Search for the cell housing the specified text and yield its [X, Y] center coordinate. 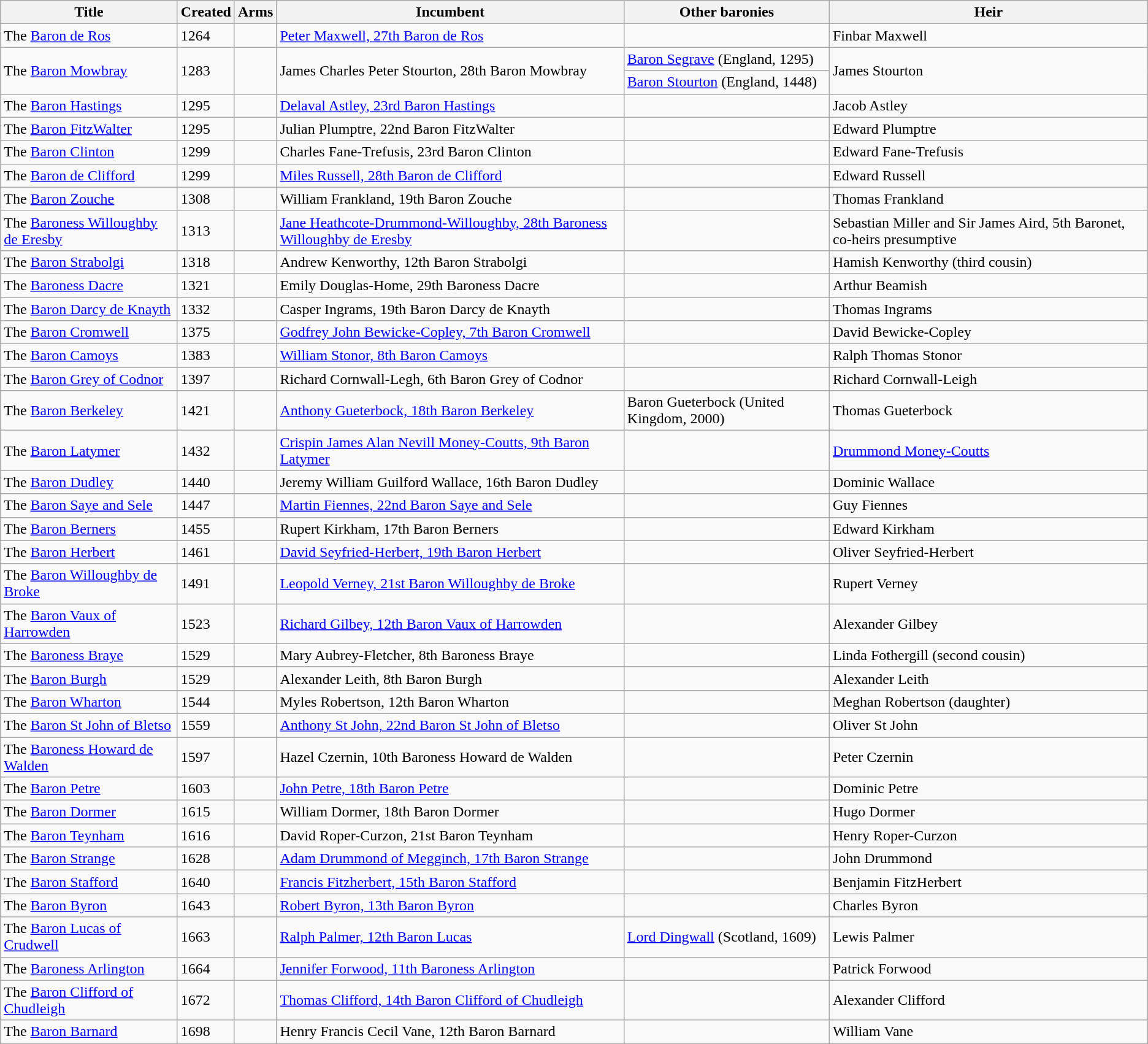
Andrew Kenworthy, 12th Baron Strabolgi [450, 262]
Mary Aubrey-Fletcher, 8th Baroness Braye [450, 655]
1440 [206, 482]
Arms [255, 12]
1544 [206, 702]
1663 [206, 937]
Baron Segrave (England, 1295) [726, 59]
Edward Russell [989, 175]
Hamish Kenworthy (third cousin) [989, 262]
Incumbent [450, 12]
The Baron de Ros [89, 36]
John Drummond [989, 859]
Jane Heathcote-Drummond-Willoughby, 28th Baroness Willoughby de Eresby [450, 231]
1455 [206, 529]
The Baron Strabolgi [89, 262]
1603 [206, 789]
1318 [206, 262]
The Baron Zouche [89, 199]
Henry Francis Cecil Vane, 12th Baron Barnard [450, 1032]
The Baron Teynham [89, 835]
The Baroness Arlington [89, 969]
1397 [206, 379]
Richard Cornwall-Legh, 6th Baron Grey of Codnor [450, 379]
1375 [206, 332]
Ralph Palmer, 12th Baron Lucas [450, 937]
James Stourton [989, 71]
Baron Stourton (England, 1448) [726, 82]
Edward Plumptre [989, 129]
William Stonor, 8th Baron Camoys [450, 356]
Thomas Gueterbock [989, 411]
The Baron Latymer [89, 450]
Myles Robertson, 12th Baron Wharton [450, 702]
The Baron St John of Bletso [89, 725]
The Baroness Howard de Walden [89, 757]
The Baron Byron [89, 905]
Francis Fitzherbert, 15th Baron Stafford [450, 882]
James Charles Peter Stourton, 28th Baron Mowbray [450, 71]
Miles Russell, 28th Baron de Clifford [450, 175]
David Bewicke-Copley [989, 332]
William Vane [989, 1032]
The Baron Hastings [89, 106]
The Baron Lucas of Crudwell [89, 937]
Rupert Verney [989, 584]
Crispin James Alan Nevill Money-Coutts, 9th Baron Latymer [450, 450]
1491 [206, 584]
The Baron Darcy de Knayth [89, 309]
The Baron Dormer [89, 812]
Peter Maxwell, 27th Baron de Ros [450, 36]
The Baron Clifford of Chudleigh [89, 1000]
The Baron Strange [89, 859]
1664 [206, 969]
Lewis Palmer [989, 937]
Martin Fiennes, 22nd Baron Saye and Sele [450, 505]
Edward Kirkham [989, 529]
Title [89, 12]
1672 [206, 1000]
The Baron Burgh [89, 678]
1308 [206, 199]
Alexander Clifford [989, 1000]
Richard Cornwall-Leigh [989, 379]
1264 [206, 36]
Henry Roper-Curzon [989, 835]
Delaval Astley, 23rd Baron Hastings [450, 106]
Drummond Money-Coutts [989, 450]
The Baron Herbert [89, 552]
Meghan Robertson (daughter) [989, 702]
The Baron Berners [89, 529]
Ralph Thomas Stonor [989, 356]
1332 [206, 309]
1559 [206, 725]
The Baron Barnard [89, 1032]
Benjamin FitzHerbert [989, 882]
Leopold Verney, 21st Baron Willoughby de Broke [450, 584]
1643 [206, 905]
The Baron Wharton [89, 702]
1321 [206, 285]
1383 [206, 356]
Rupert Kirkham, 17th Baron Berners [450, 529]
Godfrey John Bewicke-Copley, 7th Baron Cromwell [450, 332]
The Baron Camoys [89, 356]
Heir [989, 12]
The Baron Saye and Sele [89, 505]
The Baron Berkeley [89, 411]
The Baron Clinton [89, 152]
The Baroness Braye [89, 655]
Anthony Gueterbock, 18th Baron Berkeley [450, 411]
The Baron Cromwell [89, 332]
1283 [206, 71]
1432 [206, 450]
Finbar Maxwell [989, 36]
The Baron Dudley [89, 482]
Arthur Beamish [989, 285]
1698 [206, 1032]
Casper Ingrams, 19th Baron Darcy de Knayth [450, 309]
William Dormer, 18th Baron Dormer [450, 812]
Adam Drummond of Megginch, 17th Baron Strange [450, 859]
Dominic Petre [989, 789]
1628 [206, 859]
Charles Byron [989, 905]
Thomas Frankland [989, 199]
Julian Plumptre, 22nd Baron FitzWalter [450, 129]
The Baron Vaux of Harrowden [89, 623]
Jeremy William Guilford Wallace, 16th Baron Dudley [450, 482]
1597 [206, 757]
David Seyfried-Herbert, 19th Baron Herbert [450, 552]
Sebastian Miller and Sir James Aird, 5th Baronet, co-heirs presumptive [989, 231]
The Baron Petre [89, 789]
Hugo Dormer [989, 812]
1421 [206, 411]
John Petre, 18th Baron Petre [450, 789]
Anthony St John, 22nd Baron St John of Bletso [450, 725]
Thomas Ingrams [989, 309]
William Frankland, 19th Baron Zouche [450, 199]
The Baroness Dacre [89, 285]
Patrick Forwood [989, 969]
The Baroness Willoughby de Eresby [89, 231]
Jacob Astley [989, 106]
The Baron de Clifford [89, 175]
The Baron Grey of Codnor [89, 379]
Alexander Leith, 8th Baron Burgh [450, 678]
Dominic Wallace [989, 482]
1616 [206, 835]
Guy Fiennes [989, 505]
Charles Fane-Trefusis, 23rd Baron Clinton [450, 152]
Peter Czernin [989, 757]
1447 [206, 505]
Jennifer Forwood, 11th Baroness Arlington [450, 969]
Alexander Leith [989, 678]
David Roper-Curzon, 21st Baron Teynham [450, 835]
1615 [206, 812]
The Baron FitzWalter [89, 129]
The Baron Stafford [89, 882]
Other baronies [726, 12]
1640 [206, 882]
Thomas Clifford, 14th Baron Clifford of Chudleigh [450, 1000]
Hazel Czernin, 10th Baroness Howard de Walden [450, 757]
Richard Gilbey, 12th Baron Vaux of Harrowden [450, 623]
Baron Gueterbock (United Kingdom, 2000) [726, 411]
1313 [206, 231]
Robert Byron, 13th Baron Byron [450, 905]
1523 [206, 623]
Alexander Gilbey [989, 623]
Lord Dingwall (Scotland, 1609) [726, 937]
Oliver Seyfried-Herbert [989, 552]
1461 [206, 552]
Oliver St John [989, 725]
Created [206, 12]
Emily Douglas-Home, 29th Baroness Dacre [450, 285]
The Baron Willoughby de Broke [89, 584]
The Baron Mowbray [89, 71]
Edward Fane-Trefusis [989, 152]
Linda Fothergill (second cousin) [989, 655]
